Return [x, y] of the center of cell containing provided text 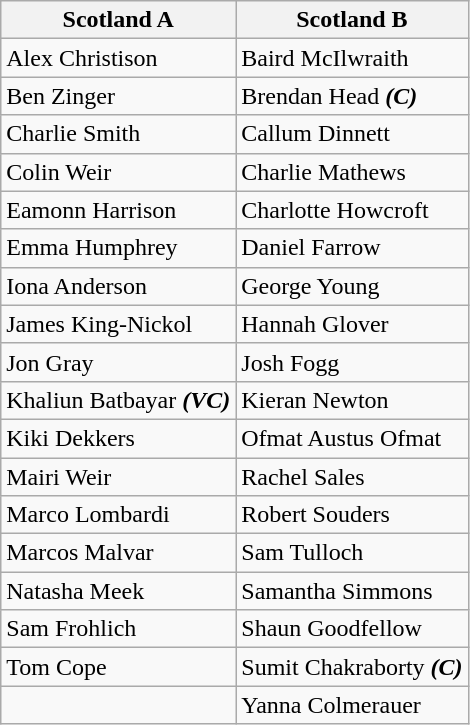
Charlie Smith [118, 134]
Scotland B [352, 20]
Kiki Dekkers [118, 438]
Sam Frohlich [118, 629]
Baird McIlwraith [352, 58]
Josh Fogg [352, 362]
Samantha Simmons [352, 591]
Natasha Meek [118, 591]
Shaun Goodfellow [352, 629]
Ben Zinger [118, 96]
Tom Cope [118, 667]
James King-Nickol [118, 324]
Sam Tulloch [352, 553]
Scotland A [118, 20]
Charlie Mathews [352, 172]
Robert Souders [352, 515]
Khaliun Batbayar (VC) [118, 400]
Hannah Glover [352, 324]
Colin Weir [118, 172]
Ofmat Austus Ofmat [352, 438]
George Young [352, 286]
Daniel Farrow [352, 248]
Iona Anderson [118, 286]
Charlotte Howcroft [352, 210]
Emma Humphrey [118, 248]
Kieran Newton [352, 400]
Alex Christison [118, 58]
Marco Lombardi [118, 515]
Brendan Head (C) [352, 96]
Marcos Malvar [118, 553]
Mairi Weir [118, 477]
Rachel Sales [352, 477]
Yanna Colmerauer [352, 705]
Callum Dinnett [352, 134]
Eamonn Harrison [118, 210]
Sumit Chakraborty (C) [352, 667]
Jon Gray [118, 362]
